Extract the [x, y] coordinate from the center of the cell holding the provided text.  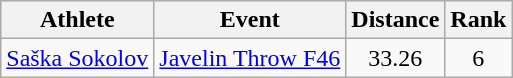
Athlete [78, 20]
33.26 [396, 58]
Rank [478, 20]
Event [250, 20]
Javelin Throw F46 [250, 58]
6 [478, 58]
Distance [396, 20]
Saška Sokolov [78, 58]
